Find where the given text appears and provide that cell's center as [x, y] coordinate. 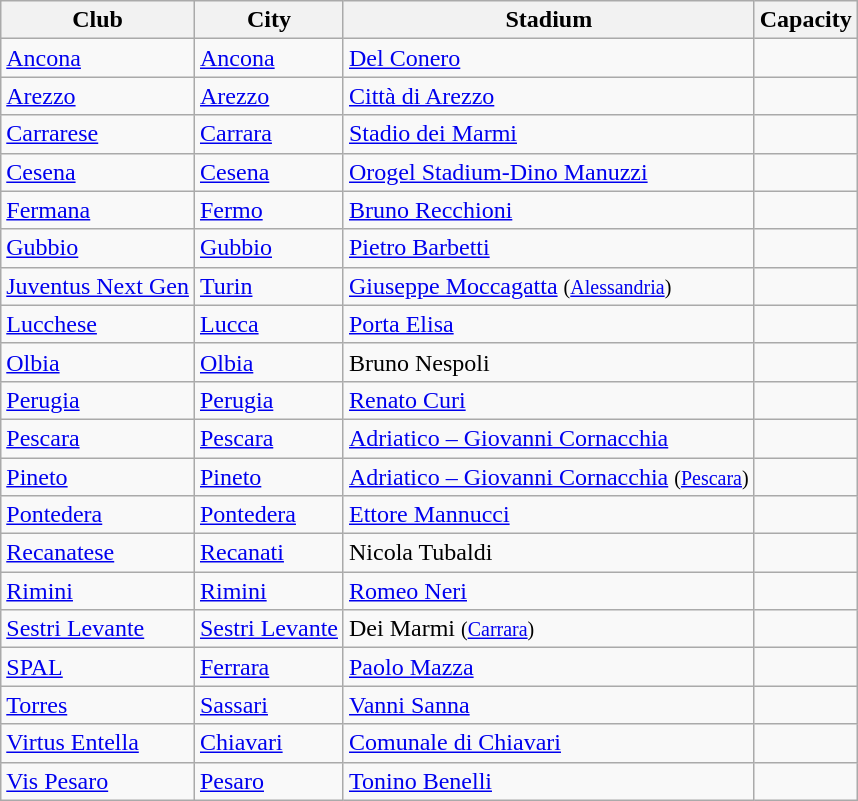
Nicola Tubaldi [548, 553]
Fermo [268, 210]
Turin [268, 286]
Porta Elisa [548, 324]
Lucchese [98, 324]
Vis Pesaro [98, 781]
Stadium [548, 20]
Pietro Barbetti [548, 248]
Lucca [268, 324]
Carrarese [98, 134]
Orogel Stadium-Dino Manuzzi [548, 172]
Vanni Sanna [548, 705]
Città di Arezzo [548, 96]
Dei Marmi (Carrara) [548, 629]
Comunale di Chiavari [548, 743]
Juventus Next Gen [98, 286]
Capacity [806, 20]
Virtus Entella [98, 743]
Tonino Benelli [548, 781]
Ettore Mannucci [548, 515]
Sassari [268, 705]
Club [98, 20]
Pesaro [268, 781]
Stadio dei Marmi [548, 134]
Giuseppe Moccagatta (Alessandria) [548, 286]
City [268, 20]
Romeo Neri [548, 591]
Adriatico – Giovanni Cornacchia [548, 438]
SPAL [98, 667]
Recanati [268, 553]
Adriatico – Giovanni Cornacchia (Pescara) [548, 477]
Carrara [268, 134]
Del Conero [548, 58]
Recanatese [98, 553]
Paolo Mazza [548, 667]
Ferrara [268, 667]
Fermana [98, 210]
Bruno Recchioni [548, 210]
Renato Curi [548, 400]
Chiavari [268, 743]
Torres [98, 705]
Bruno Nespoli [548, 362]
